Locate the cell with the specified text and output its [X, Y] center coordinate. 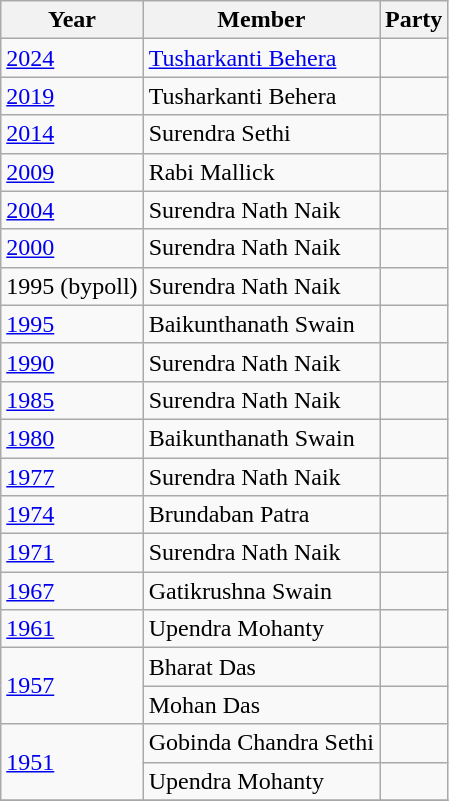
Member [261, 20]
2009 [72, 172]
2004 [72, 210]
Mohan Das [261, 705]
1971 [72, 553]
Gatikrushna Swain [261, 591]
Surendra Sethi [261, 134]
2014 [72, 134]
1961 [72, 629]
2019 [72, 96]
1995 [72, 324]
Year [72, 20]
Brundaban Patra [261, 515]
1967 [72, 591]
1980 [72, 438]
Party [414, 20]
1977 [72, 477]
2000 [72, 248]
Rabi Mallick [261, 172]
Bharat Das [261, 667]
1951 [72, 762]
1995 (bypoll) [72, 286]
1985 [72, 400]
Gobinda Chandra Sethi [261, 743]
1990 [72, 362]
1974 [72, 515]
2024 [72, 58]
1957 [72, 686]
